Search for the cell housing the specified text and yield its (X, Y) center coordinate. 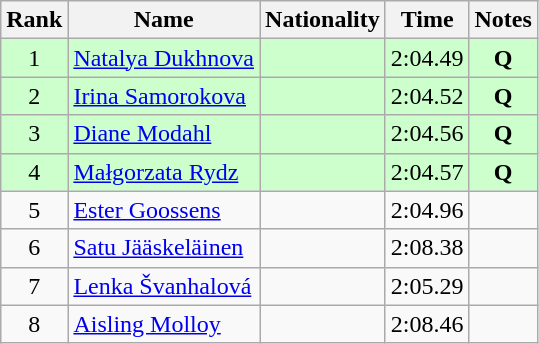
Satu Jääskeläinen (164, 248)
Lenka Švanhalová (164, 286)
Natalya Dukhnova (164, 58)
Rank (34, 20)
Irina Samorokova (164, 96)
Notes (503, 20)
Aisling Molloy (164, 324)
2:08.38 (427, 248)
Małgorzata Rydz (164, 172)
Time (427, 20)
2:04.49 (427, 58)
1 (34, 58)
8 (34, 324)
Ester Goossens (164, 210)
Diane Modahl (164, 134)
7 (34, 286)
2:04.52 (427, 96)
5 (34, 210)
Nationality (323, 20)
2:04.57 (427, 172)
3 (34, 134)
2:04.56 (427, 134)
Name (164, 20)
2:04.96 (427, 210)
2:08.46 (427, 324)
4 (34, 172)
6 (34, 248)
2 (34, 96)
2:05.29 (427, 286)
